Identify which cell holds the provided text, then report its [x, y] central coordinate. 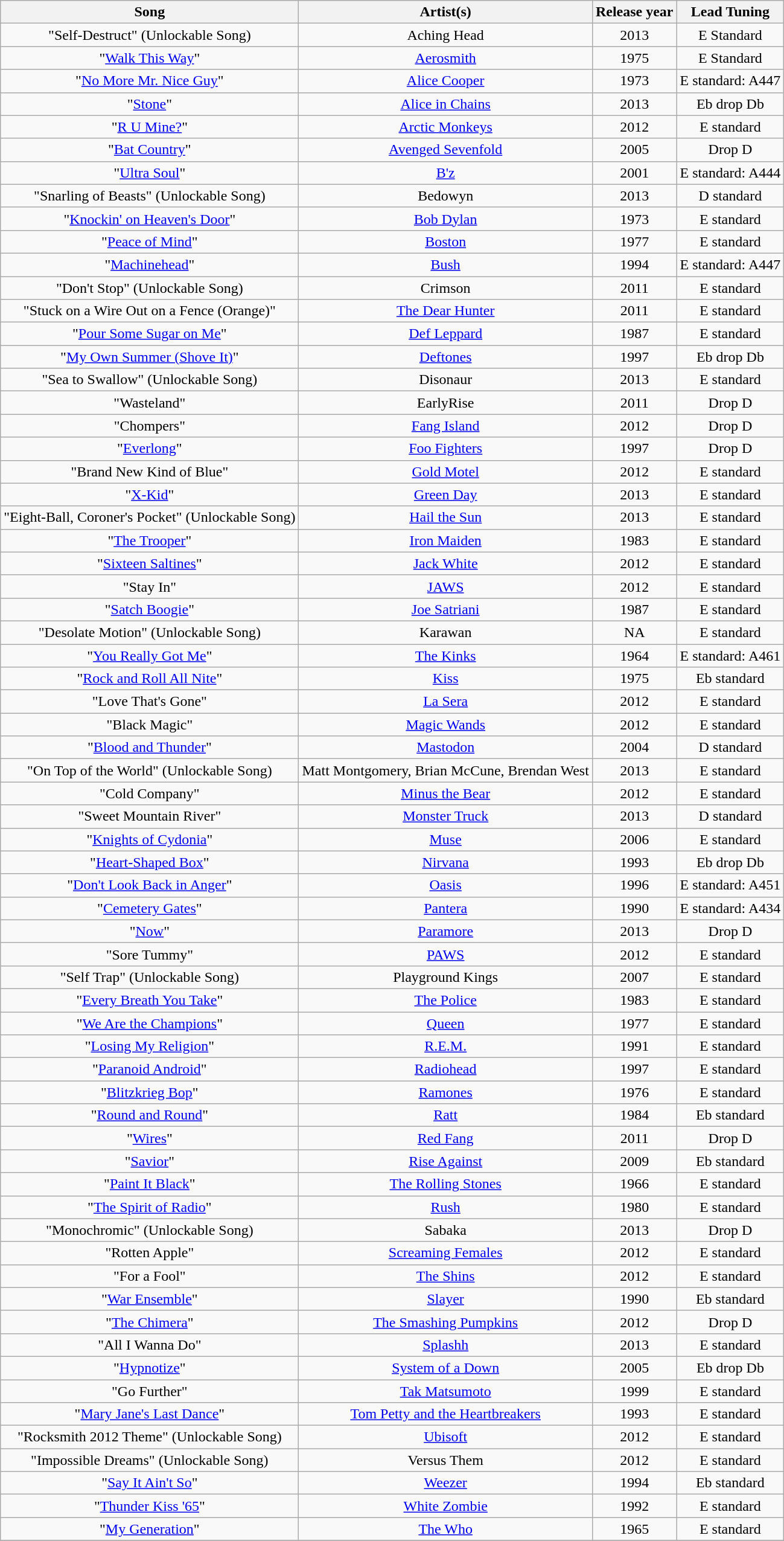
Kiss [445, 679]
1992 [634, 1506]
"Peace of Mind" [150, 242]
EarlyRise [445, 403]
"Monochromic" (Unlockable Song) [150, 1230]
"All I Wanna Do" [150, 1345]
Alice in Chains [445, 104]
E standard: A461 [730, 655]
"Rocksmith 2012 Theme" (Unlockable Song) [150, 1437]
"Pour Some Sugar on Me" [150, 334]
System of a Down [445, 1368]
The Shins [445, 1276]
Lead Tuning [730, 12]
"Sweet Mountain River" [150, 816]
"Wires" [150, 1138]
"You Really Got Me" [150, 655]
"Knockin' on Heaven's Door" [150, 219]
"Paranoid Android" [150, 1069]
"On Top of the World" (Unlockable Song) [150, 770]
Joe Satriani [445, 609]
Iron Maiden [445, 540]
Bedowyn [445, 196]
"Snarling of Beasts" (Unlockable Song) [150, 196]
The Smashing Pumpkins [445, 1322]
E standard: A451 [730, 885]
Rush [445, 1207]
Ramones [445, 1092]
"Rock and Roll All Nite" [150, 679]
Pantera [445, 908]
Disonaur [445, 380]
The Kinks [445, 655]
"Ultra Soul" [150, 173]
Arctic Monkeys [445, 127]
1984 [634, 1115]
Gold Motel [445, 472]
"Satch Boogie" [150, 609]
"Self Trap" (Unlockable Song) [150, 977]
Mastodon [445, 748]
NA [634, 632]
"We Are the Champions" [150, 1024]
"No More Mr. Nice Guy" [150, 81]
"Bat Country" [150, 150]
2004 [634, 748]
1966 [634, 1184]
1965 [634, 1529]
Aching Head [445, 35]
PAWS [445, 954]
"R U Mine?" [150, 127]
"Self-Destruct" (Unlockable Song) [150, 35]
"Brand New Kind of Blue" [150, 472]
Aerosmith [445, 58]
"Cemetery Gates" [150, 908]
Minus the Bear [445, 793]
"Walk This Way" [150, 58]
"Machinehead" [150, 264]
Alice Cooper [445, 81]
"Sore Tummy" [150, 954]
"Knights of Cydonia" [150, 839]
Ubisoft [445, 1437]
Green Day [445, 495]
"Go Further" [150, 1391]
Fang Island [445, 426]
Release year [634, 12]
Rise Against [445, 1161]
"Losing My Religion" [150, 1046]
The Rolling Stones [445, 1184]
2007 [634, 977]
Avenged Sevenfold [445, 150]
"The Spirit of Radio" [150, 1207]
"Don't Look Back in Anger" [150, 885]
"My Generation" [150, 1529]
Song [150, 12]
Screaming Females [445, 1253]
"Black Magic" [150, 725]
Tom Petty and the Heartbreakers [445, 1414]
"Blitzkrieg Bop" [150, 1092]
Muse [445, 839]
"Stay In" [150, 586]
The Who [445, 1529]
R.E.M. [445, 1046]
Red Fang [445, 1138]
"Say It Ain't So" [150, 1483]
"Impossible Dreams" (Unlockable Song) [150, 1460]
"Round and Round" [150, 1115]
Deftones [445, 357]
Magic Wands [445, 725]
"Wasteland" [150, 403]
"For a Fool" [150, 1276]
White Zombie [445, 1506]
2009 [634, 1161]
Paramore [445, 931]
"Sixteen Saltines" [150, 563]
Sabaka [445, 1230]
Matt Montgomery, Brian McCune, Brendan West [445, 770]
"Thunder Kiss '65" [150, 1506]
"Love That's Gone" [150, 702]
Nirvana [445, 862]
Karawan [445, 632]
Monster Truck [445, 816]
1964 [634, 655]
Weezer [445, 1483]
Bush [445, 264]
Boston [445, 242]
2006 [634, 839]
1999 [634, 1391]
"Cold Company" [150, 793]
Oasis [445, 885]
The Police [445, 1000]
1980 [634, 1207]
Artist(s) [445, 12]
2001 [634, 173]
"Everlong" [150, 449]
Queen [445, 1024]
1976 [634, 1092]
"Chompers" [150, 426]
"Mary Jane's Last Dance" [150, 1414]
"Don't Stop" (Unlockable Song) [150, 288]
"Blood and Thunder" [150, 748]
Hail the Sun [445, 517]
"War Ensemble" [150, 1299]
Ratt [445, 1115]
"Now" [150, 931]
"Sea to Swallow" (Unlockable Song) [150, 380]
"Every Breath You Take" [150, 1000]
Tak Matsumoto [445, 1391]
1991 [634, 1046]
"Rotten Apple" [150, 1253]
Foo Fighters [445, 449]
"Hypnotize" [150, 1368]
Versus Them [445, 1460]
"Stone" [150, 104]
Def Leppard [445, 334]
"Desolate Motion" (Unlockable Song) [150, 632]
The Dear Hunter [445, 311]
Splashh [445, 1345]
E standard: A444 [730, 173]
"Heart-Shaped Box" [150, 862]
"Eight-Ball, Coroner's Pocket" (Unlockable Song) [150, 517]
Crimson [445, 288]
E standard: A434 [730, 908]
Playground Kings [445, 977]
"Savior" [150, 1161]
Radiohead [445, 1069]
"The Trooper" [150, 540]
"X-Kid" [150, 495]
B'z [445, 173]
"Stuck on a Wire Out on a Fence (Orange)" [150, 311]
"My Own Summer (Shove It)" [150, 357]
La Sera [445, 702]
Bob Dylan [445, 219]
Jack White [445, 563]
JAWS [445, 586]
Slayer [445, 1299]
"The Chimera" [150, 1322]
1996 [634, 885]
"Paint It Black" [150, 1184]
